Return [x, y] of the center of cell containing provided text 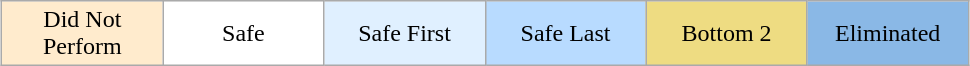
Safe First [404, 34]
Bottom 2 [726, 34]
Did Not Perform [82, 34]
Safe Last [566, 34]
Eliminated [888, 34]
Safe [244, 34]
